Find where the given text appears and provide that cell's center as (x, y) coordinate. 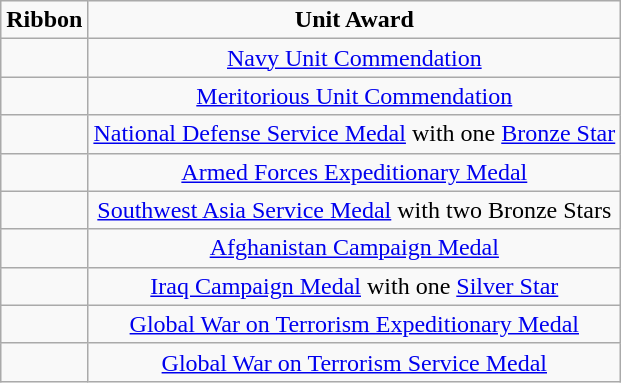
Armed Forces Expeditionary Medal (354, 172)
Southwest Asia Service Medal with two Bronze Stars (354, 210)
Ribbon (44, 20)
Global War on Terrorism Service Medal (354, 362)
Unit Award (354, 20)
Meritorious Unit Commendation (354, 96)
Global War on Terrorism Expeditionary Medal (354, 324)
Navy Unit Commendation (354, 58)
National Defense Service Medal with one Bronze Star (354, 134)
Iraq Campaign Medal with one Silver Star (354, 286)
Afghanistan Campaign Medal (354, 248)
